Return the [X, Y] coordinate for the center point of the cell that contains the specified text.  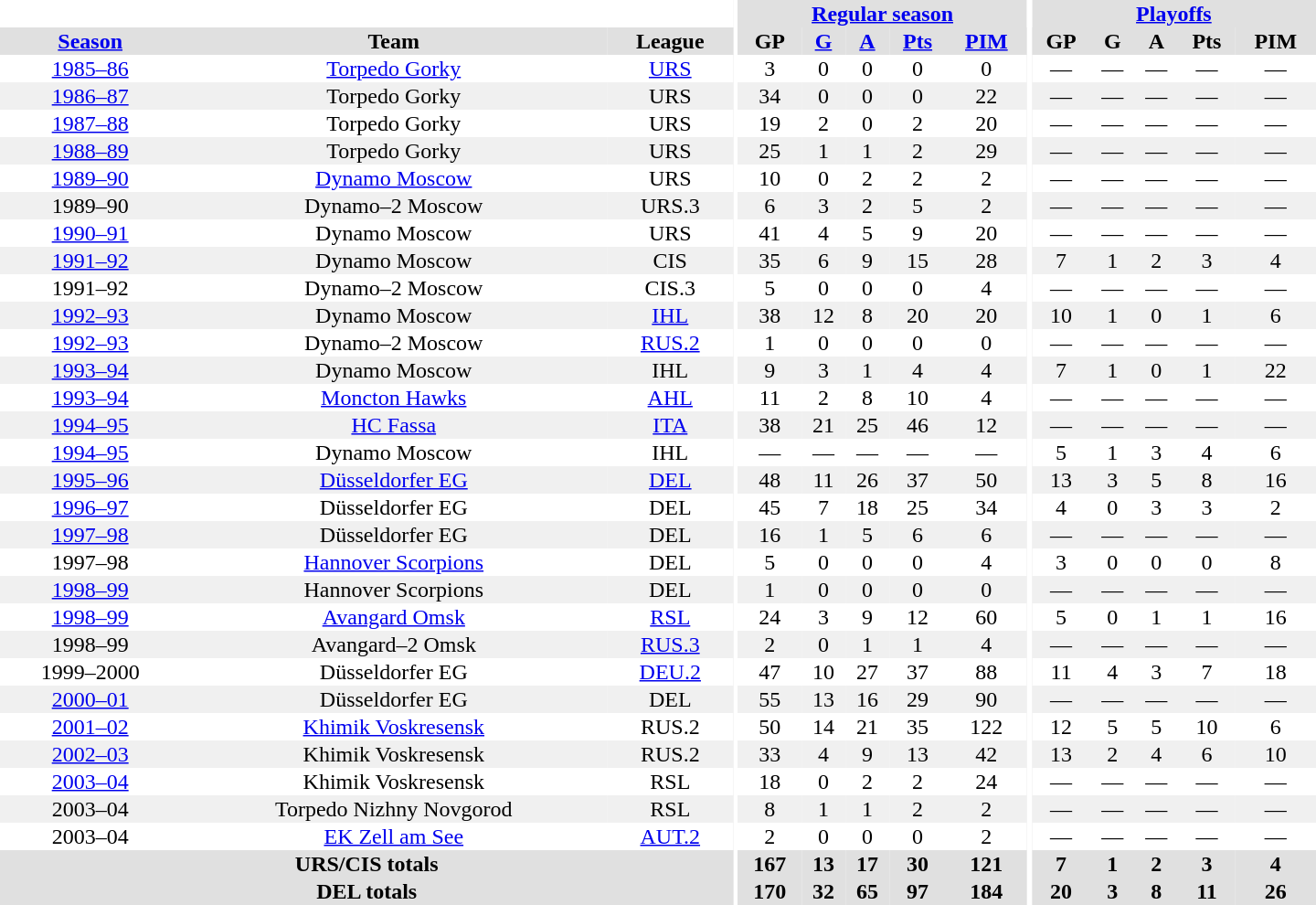
14 [823, 727]
15 [918, 261]
EK Zell am See [393, 836]
URS.3 [670, 206]
90 [986, 699]
RUS.3 [670, 644]
170 [769, 891]
184 [986, 891]
Season [90, 41]
41 [769, 233]
Moncton Hawks [393, 398]
17 [867, 864]
122 [986, 727]
121 [986, 864]
AHL [670, 398]
2001–02 [90, 727]
97 [918, 891]
19 [769, 123]
2002–03 [90, 754]
45 [769, 507]
Team [393, 41]
Avangard Omsk [393, 617]
60 [986, 617]
1995–96 [90, 480]
42 [986, 754]
28 [986, 261]
65 [867, 891]
48 [769, 480]
HC Fassa [393, 425]
47 [769, 672]
2000–01 [90, 699]
1985–86 [90, 69]
1999–2000 [90, 672]
DEU.2 [670, 672]
88 [986, 672]
ITA [670, 425]
1988–89 [90, 151]
CIS.3 [670, 288]
League [670, 41]
55 [769, 699]
CIS [670, 261]
1990–91 [90, 233]
AUT.2 [670, 836]
46 [918, 425]
32 [823, 891]
30 [918, 864]
33 [769, 754]
Torpedo Nizhny Novgorod [393, 809]
1987–88 [90, 123]
DEL totals [366, 891]
URS/CIS totals [366, 864]
1996–97 [90, 507]
27 [867, 672]
Avangard–2 Omsk [393, 644]
167 [769, 864]
Regular season [883, 14]
Playoffs [1173, 14]
1986–87 [90, 96]
